Capture the cell that displays the provided text and extract its [x, y] central coordinate. 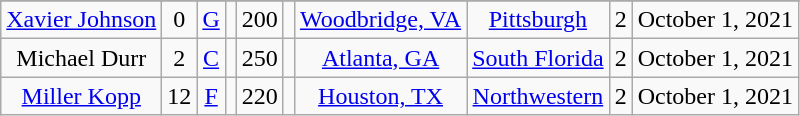
Xavier Johnson [82, 20]
Woodbridge, VA [380, 20]
Michael Durr [82, 58]
220 [260, 96]
Northwestern [538, 96]
Atlanta, GA [380, 58]
Miller Kopp [82, 96]
200 [260, 20]
G [211, 20]
250 [260, 58]
12 [180, 96]
0 [180, 20]
South Florida [538, 58]
Houston, TX [380, 96]
Pittsburgh [538, 20]
F [211, 96]
C [211, 58]
